Return the (x, y) coordinate for the center point of the cell that contains the specified text.  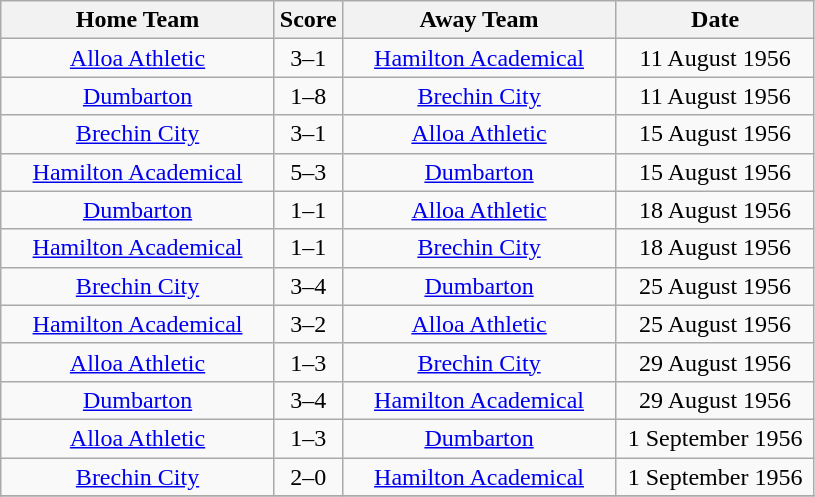
1–8 (308, 96)
Date (716, 20)
Away Team (479, 20)
Score (308, 20)
3–2 (308, 324)
5–3 (308, 172)
2–0 (308, 477)
Home Team (138, 20)
